Scan for the cell matching the given text and deliver its (x, y) coordinate at center. 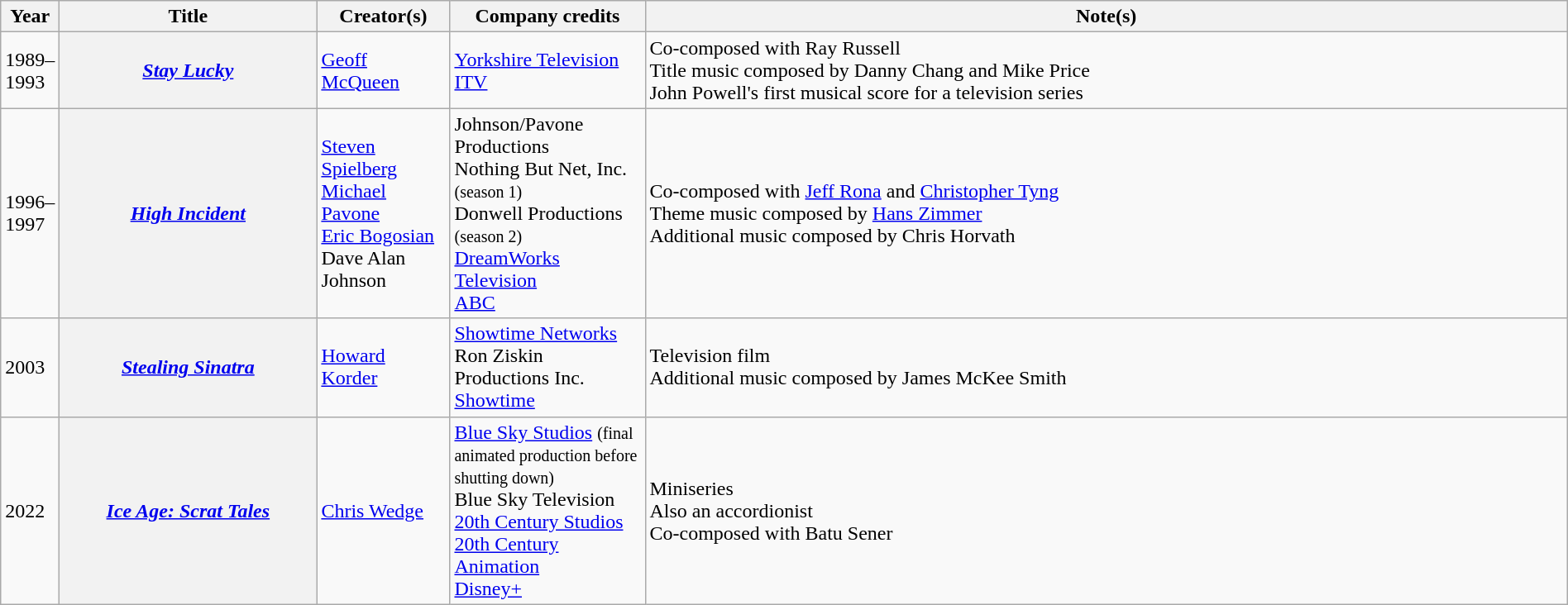
MiniseriesAlso an accordionistCo-composed with Batu Sener (1107, 511)
Ice Age: Scrat Tales (189, 511)
1989–1993 (30, 70)
Creator(s) (384, 17)
1996–1997 (30, 213)
2022 (30, 511)
Stay Lucky (189, 70)
Stealing Sinatra (189, 367)
Television filmAdditional music composed by James McKee Smith (1107, 367)
Showtime NetworksRon Ziskin Productions Inc.Showtime (547, 367)
Yorkshire TelevisionITV (547, 70)
Co-composed with Jeff Rona and Christopher TyngTheme music composed by Hans ZimmerAdditional music composed by Chris Horvath (1107, 213)
Co-composed with Ray RussellTitle music composed by Danny Chang and Mike PriceJohn Powell's first musical score for a television series (1107, 70)
Geoff McQueen (384, 70)
Company credits (547, 17)
Blue Sky Studios (final animated production before shutting down)Blue Sky Television20th Century Studios20th Century AnimationDisney+ (547, 511)
Steven SpielbergMichael PavoneEric BogosianDave Alan Johnson (384, 213)
High Incident (189, 213)
Howard Korder (384, 367)
2003 (30, 367)
Title (189, 17)
Year (30, 17)
Johnson/Pavone ProductionsNothing But Net, Inc. (season 1)Donwell Productions (season 2)DreamWorks TelevisionABC (547, 213)
Chris Wedge (384, 511)
Note(s) (1107, 17)
